Capture the cell that displays the provided text and extract its (x, y) central coordinate. 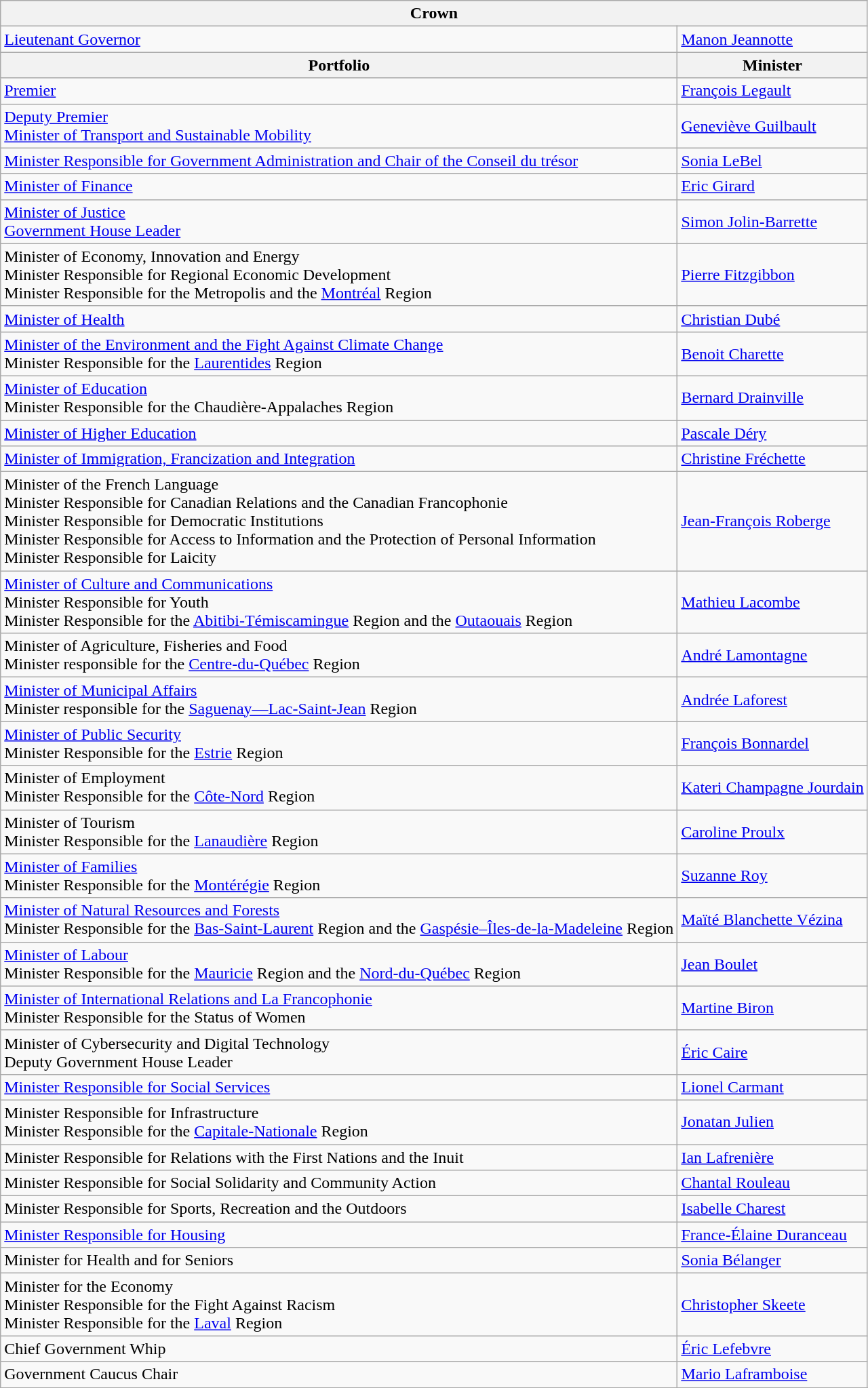
Minister of EmploymentMinister Responsible for the Côte-Nord Region (339, 788)
Mario Laframboise (772, 1374)
François Bonnardel (772, 743)
Chantal Rouleau (772, 1183)
Ian Lafrenière (772, 1157)
Minister of TourismMinister Responsible for the Lanaudière Region (339, 831)
Suzanne Roy (772, 876)
Isabelle Charest (772, 1209)
Minister of Cybersecurity and Digital TechnologyDeputy Government House Leader (339, 1052)
Minister of International Relations and La FrancophonieMinister Responsible for the Status of Women (339, 1008)
Minister of Higher Education (339, 433)
Government Caucus Chair (339, 1374)
Caroline Proulx (772, 831)
Bernard Drainville (772, 397)
Minister Responsible for Sports, Recreation and the Outdoors (339, 1209)
Jean-François Roberge (772, 521)
Jonatan Julien (772, 1122)
Pierre Fitzgibbon (772, 275)
Minister of Natural Resources and ForestsMinister Responsible for the Bas-Saint-Laurent Region and the Gaspésie–Îles-de-la-Madeleine Region (339, 919)
Pascale Déry (772, 433)
André Lamontagne (772, 655)
François Legault (772, 91)
Minister Responsible for Social Solidarity and Community Action (339, 1183)
Éric Caire (772, 1052)
Minister of JusticeGovernment House Leader (339, 221)
Minister of EducationMinister Responsible for the Chaudière-Appalaches Region (339, 397)
Simon Jolin-Barrette (772, 221)
Minister Responsible for Housing (339, 1235)
Maïté Blanchette Vézina (772, 919)
Minister (772, 65)
Eric Girard (772, 186)
Sonia LeBel (772, 161)
Minister Responsible for InfrastructureMinister Responsible for the Capitale-Nationale Region (339, 1122)
France-Élaine Duranceau (772, 1235)
Minister for the EconomyMinister Responsible for the Fight Against RacismMinister Responsible for the Laval Region (339, 1305)
Minister of the Environment and the Fight Against Climate ChangeMinister Responsible for the Laurentides Region (339, 354)
Jean Boulet (772, 964)
Premier (339, 91)
Éric Lefebvre (772, 1349)
Benoit Charette (772, 354)
Minister of Agriculture, Fisheries and FoodMinister responsible for the Centre-du-Québec Region (339, 655)
Christian Dubé (772, 319)
Andrée Laforest (772, 700)
Minister of Municipal AffairsMinister responsible for the Saguenay—Lac-Saint-Jean Region (339, 700)
Geneviève Guilbault (772, 126)
Portfolio (339, 65)
Martine Biron (772, 1008)
Mathieu Lacombe (772, 602)
Minister Responsible for Social Services (339, 1087)
Sonia Bélanger (772, 1261)
Minister Responsible for Relations with the First Nations and the Inuit (339, 1157)
Lieutenant Governor (339, 39)
Minister of LabourMinister Responsible for the Mauricie Region and the Nord-du-Québec Region (339, 964)
Lionel Carmant (772, 1087)
Christopher Skeete (772, 1305)
Christine Fréchette (772, 459)
Minister for Health and for Seniors (339, 1261)
Minister of FamiliesMinister Responsible for the Montérégie Region (339, 876)
Minister of Immigration, Francization and Integration (339, 459)
Crown (434, 14)
Kateri Champagne Jourdain (772, 788)
Deputy PremierMinister of Transport and Sustainable Mobility (339, 126)
Minister of Public SecurityMinister Responsible for the Estrie Region (339, 743)
Manon Jeannotte (772, 39)
Minister of Health (339, 319)
Chief Government Whip (339, 1349)
Minister of Finance (339, 186)
Minister Responsible for Government Administration and Chair of the Conseil du trésor (339, 161)
